Capture the cell that displays the provided text and extract its (x, y) central coordinate. 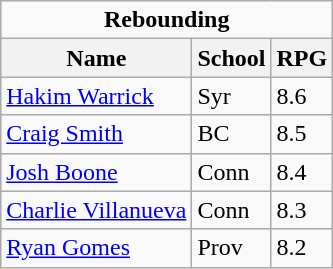
8.2 (302, 248)
School (232, 58)
RPG (302, 58)
8.3 (302, 210)
8.5 (302, 134)
Ryan Gomes (96, 248)
Josh Boone (96, 172)
Name (96, 58)
8.6 (302, 96)
Charlie Villanueva (96, 210)
Syr (232, 96)
Craig Smith (96, 134)
Prov (232, 248)
Hakim Warrick (96, 96)
BC (232, 134)
8.4 (302, 172)
Rebounding (167, 20)
